Provide the [X, Y] coordinate of the cell's center where the given text is located.  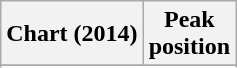
Chart (2014) [72, 34]
Peakposition [189, 34]
